Locate the cell with the specified text and output its [X, Y] center coordinate. 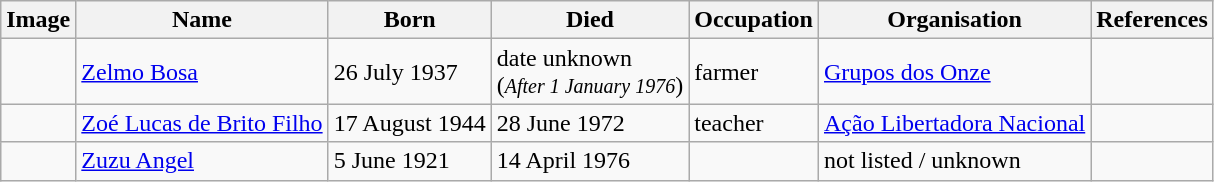
5 June 1921 [410, 161]
Name [202, 20]
Born [410, 20]
14 April 1976 [590, 161]
Zoé Lucas de Brito Filho [202, 123]
teacher [754, 123]
farmer [754, 72]
26 July 1937 [410, 72]
28 June 1972 [590, 123]
Organisation [954, 20]
not listed / unknown [954, 161]
References [1152, 20]
Died [590, 20]
Zelmo Bosa [202, 72]
Zuzu Angel [202, 161]
Image [38, 20]
Occupation [754, 20]
17 August 1944 [410, 123]
date unknown(After 1 January 1976) [590, 72]
Grupos dos Onze [954, 72]
Ação Libertadora Nacional [954, 123]
